Scan for the cell matching the given text and deliver its [X, Y] coordinate at center. 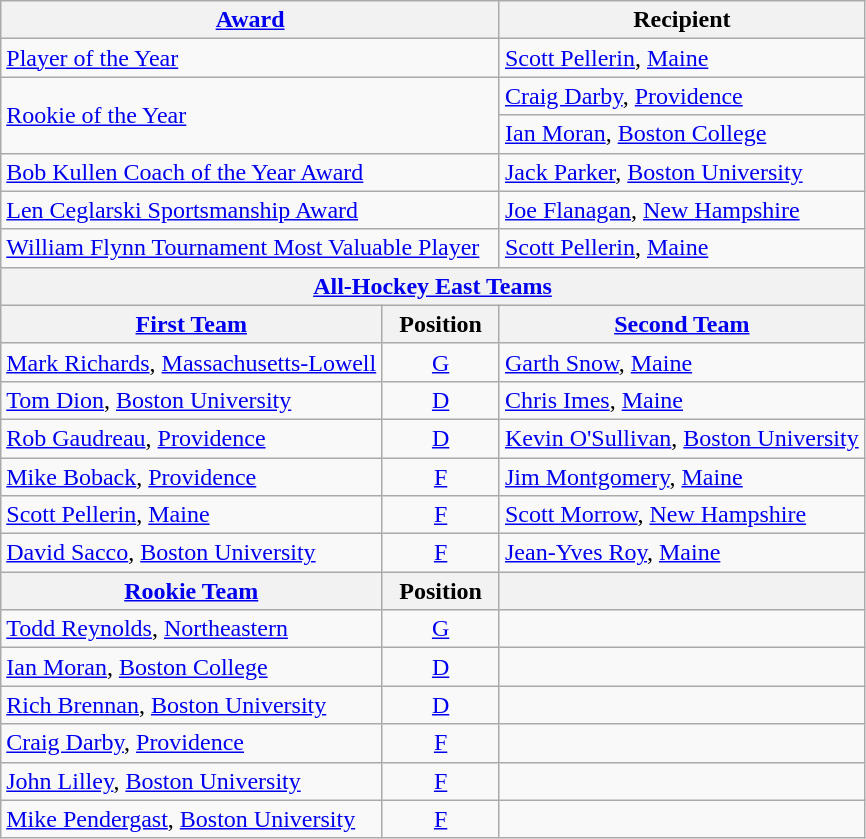
William Flynn Tournament Most Valuable Player [250, 248]
Joe Flanagan, New Hampshire [682, 210]
Garth Snow, Maine [682, 362]
Kevin O'Sullivan, Boston University [682, 438]
Jack Parker, Boston University [682, 172]
Len Ceglarski Sportsmanship Award [250, 210]
Jean-Yves Roy, Maine [682, 553]
Tom Dion, Boston University [192, 400]
Second Team [682, 324]
Award [250, 20]
Scott Morrow, New Hampshire [682, 515]
Chris Imes, Maine [682, 400]
Recipient [682, 20]
Todd Reynolds, Northeastern [192, 629]
Bob Kullen Coach of the Year Award [250, 172]
Rich Brennan, Boston University [192, 705]
Rob Gaudreau, Providence [192, 438]
All-Hockey East Teams [432, 286]
Player of the Year [250, 58]
Mark Richards, Massachusetts-Lowell [192, 362]
John Lilley, Boston University [192, 781]
First Team [192, 324]
Rookie of the Year [250, 115]
Mike Boback, Providence [192, 477]
Mike Pendergast, Boston University [192, 819]
Rookie Team [192, 591]
David Sacco, Boston University [192, 553]
Jim Montgomery, Maine [682, 477]
